Provide the (x, y) coordinate of the cell's center where the given text is located.  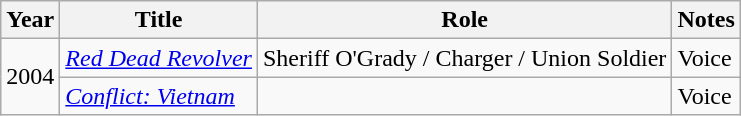
Sheriff O'Grady / Charger / Union Soldier (464, 58)
Notes (706, 20)
Year (30, 20)
Conflict: Vietnam (159, 96)
2004 (30, 77)
Red Dead Revolver (159, 58)
Role (464, 20)
Title (159, 20)
